From the cell containing the given text, extract its center point as (X, Y) coordinate. 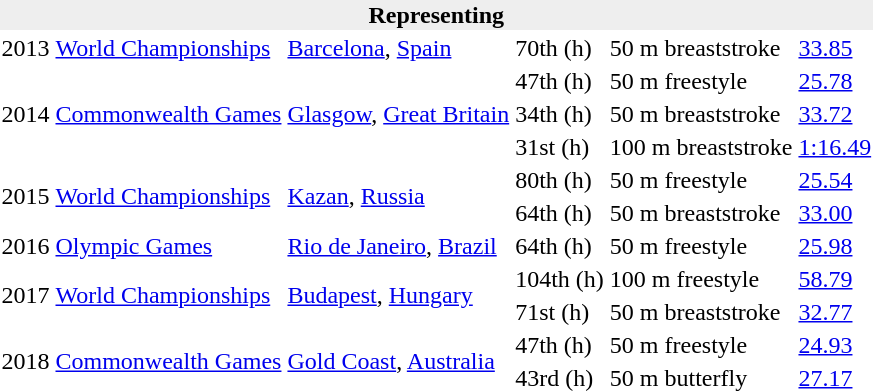
100 m freestyle (701, 279)
1:16.49 (835, 147)
Olympic Games (168, 246)
34th (h) (560, 114)
Commonwealth Games (168, 114)
104th (h) (560, 279)
32.77 (835, 312)
2013 (26, 48)
33.72 (835, 114)
2014 (26, 114)
25.54 (835, 180)
Glasgow, Great Britain (398, 114)
25.78 (835, 81)
Kazan, Russia (398, 196)
2016 (26, 246)
Rio de Janeiro, Brazil (398, 246)
24.93 (835, 345)
25.98 (835, 246)
2017 (26, 296)
31st (h) (560, 147)
Representing (436, 15)
2015 (26, 196)
71st (h) (560, 312)
33.00 (835, 213)
58.79 (835, 279)
100 m breaststroke (701, 147)
Barcelona, Spain (398, 48)
Budapest, Hungary (398, 296)
33.85 (835, 48)
80th (h) (560, 180)
70th (h) (560, 48)
